Output the (x, y) coordinate of the center of the cell containing the given text.  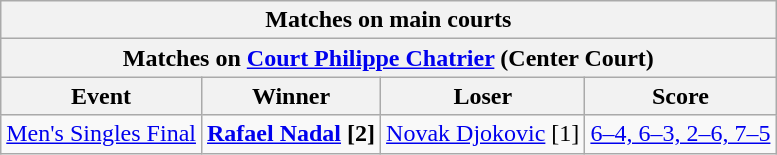
Winner (290, 96)
Men's Singles Final (102, 134)
Novak Djokovic [1] (483, 134)
Event (102, 96)
Score (680, 96)
Matches on Court Philippe Chatrier (Center Court) (388, 58)
Matches on main courts (388, 20)
6–4, 6–3, 2–6, 7–5 (680, 134)
Loser (483, 96)
Rafael Nadal [2] (290, 134)
